Output the [X, Y] coordinate of the center of the cell containing the given text.  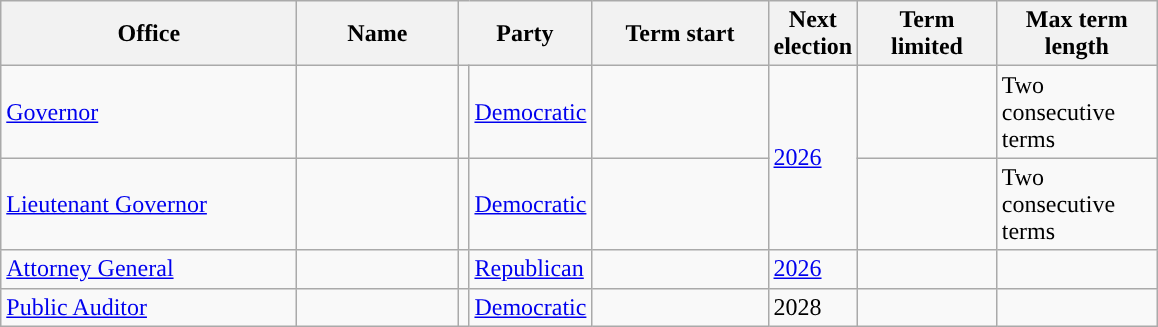
Term limited [928, 34]
Office [149, 34]
Public Auditor [149, 307]
Name [378, 34]
Term start [680, 34]
Max term length [1076, 34]
Party [525, 34]
2028 [813, 307]
Attorney General [149, 269]
Lieutenant Governor [149, 204]
Governor [149, 112]
Next election [813, 34]
Republican [530, 269]
